Output the (x, y) coordinate of the center of the cell containing the given text.  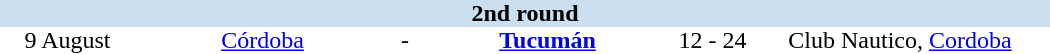
Córdoba (262, 40)
2nd round (525, 14)
Club Nautico, Cordoba (900, 40)
12 - 24 (712, 40)
Tucumán (548, 40)
9 August (68, 40)
- (405, 40)
